Capture the cell that displays the provided text and extract its [x, y] central coordinate. 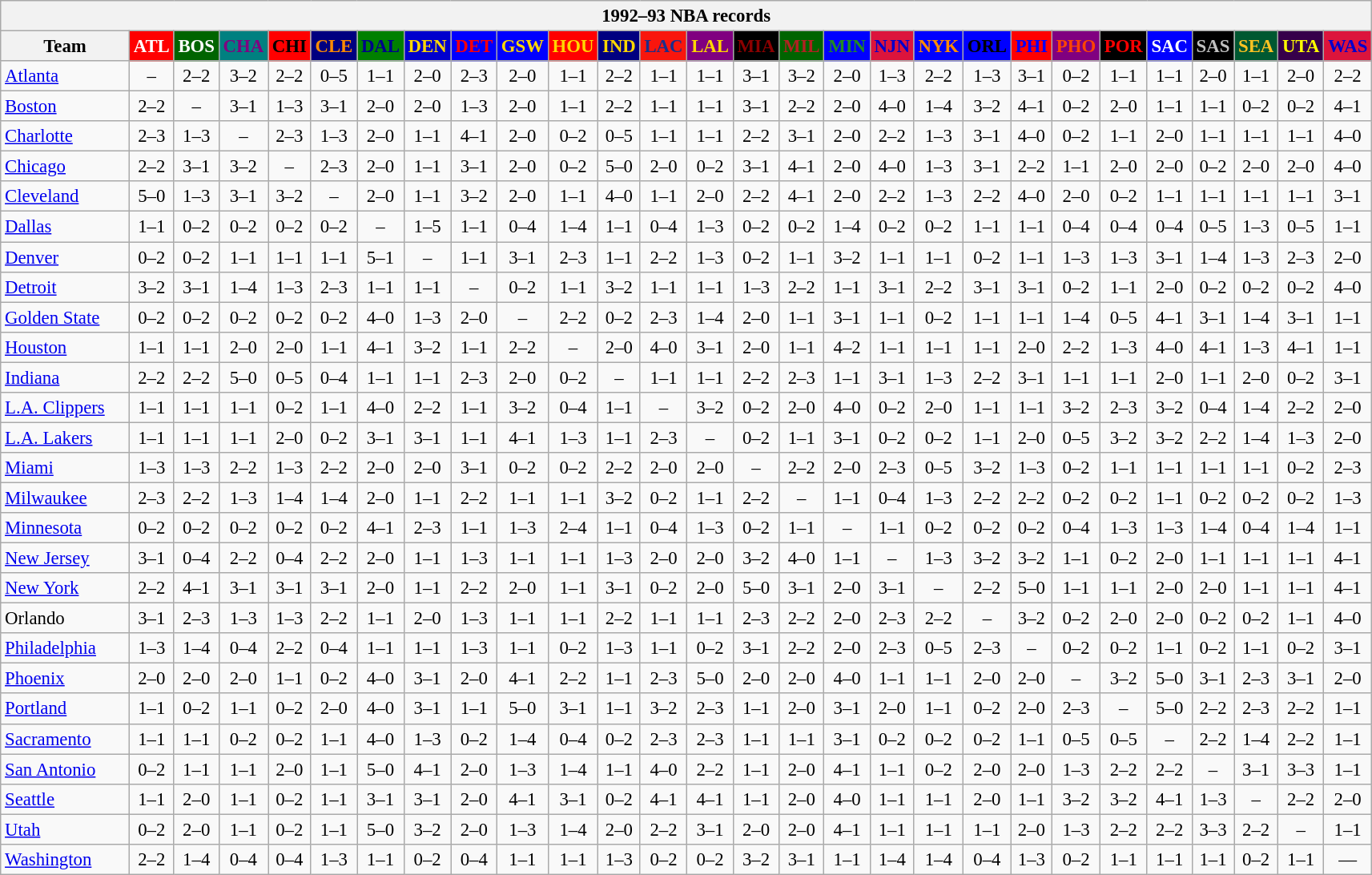
LAL [710, 46]
Miami [66, 468]
Sacramento [66, 739]
Golden State [66, 317]
MIL [802, 46]
Denver [66, 257]
PHO [1076, 46]
SAC [1169, 46]
Boston [66, 107]
L.A. Lakers [66, 437]
San Antonio [66, 769]
1–5 [428, 227]
L.A. Clippers [66, 408]
Charlotte [66, 136]
Indiana [66, 377]
DEN [428, 46]
New York [66, 588]
Washington [66, 860]
Philadelphia [66, 648]
NJN [892, 46]
Minnesota [66, 528]
DET [474, 46]
Atlanta [66, 76]
PHI [1032, 46]
Orlando [66, 619]
Seattle [66, 799]
— [1348, 860]
WAS [1348, 46]
Houston [66, 347]
Milwaukee [66, 498]
Chicago [66, 167]
SEA [1256, 46]
New Jersey [66, 558]
NYK [939, 46]
Team [66, 46]
Utah [66, 829]
BOS [196, 46]
MIN [847, 46]
5–1 [381, 257]
DAL [381, 46]
GSW [522, 46]
Cleveland [66, 196]
1992–93 NBA records [686, 16]
CHI [289, 46]
SAS [1213, 46]
4–2 [847, 347]
UTA [1301, 46]
IND [619, 46]
CLE [333, 46]
POR [1123, 46]
Detroit [66, 287]
2–4 [573, 528]
CHA [243, 46]
ATL [151, 46]
Phoenix [66, 679]
ORL [987, 46]
Portland [66, 709]
MIA [756, 46]
HOU [573, 46]
LAC [663, 46]
Dallas [66, 227]
